Capture the cell that displays the provided text and extract its (X, Y) central coordinate. 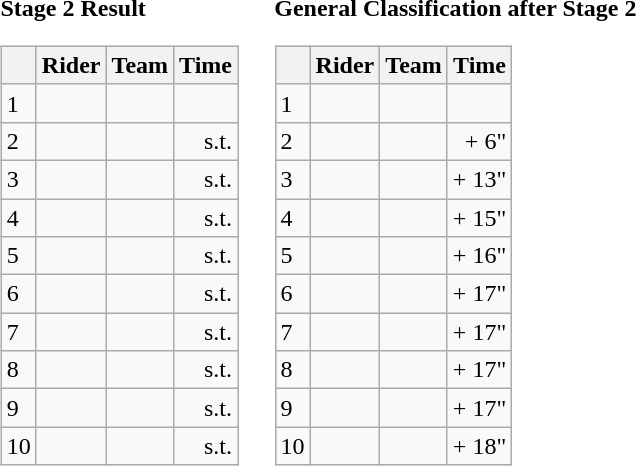
+ 15" (479, 217)
+ 13" (479, 179)
+ 18" (479, 446)
+ 16" (479, 256)
+ 6" (479, 141)
